Determine the (x, y) coordinate at the center of the cell enclosing the given text.  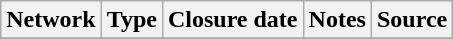
Closure date (232, 20)
Source (412, 20)
Type (132, 20)
Notes (337, 20)
Network (51, 20)
